From the cell containing the given text, extract its center point as (X, Y) coordinate. 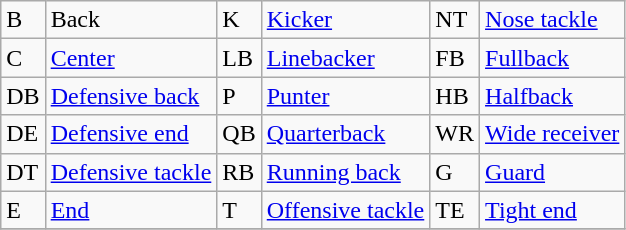
Kicker (346, 20)
TE (455, 210)
B (23, 20)
Nose tackle (552, 20)
RB (239, 172)
HB (455, 96)
NT (455, 20)
Tight end (552, 210)
Quarterback (346, 134)
Back (131, 20)
Offensive tackle (346, 210)
K (239, 20)
LB (239, 58)
Defensive back (131, 96)
E (23, 210)
T (239, 210)
FB (455, 58)
Guard (552, 172)
Linebacker (346, 58)
C (23, 58)
P (239, 96)
Wide receiver (552, 134)
G (455, 172)
DE (23, 134)
Defensive tackle (131, 172)
WR (455, 134)
Fullback (552, 58)
Halfback (552, 96)
Center (131, 58)
DT (23, 172)
Running back (346, 172)
QB (239, 134)
Punter (346, 96)
DB (23, 96)
Defensive end (131, 134)
End (131, 210)
